Output the [x, y] coordinate of the center of the cell containing the given text.  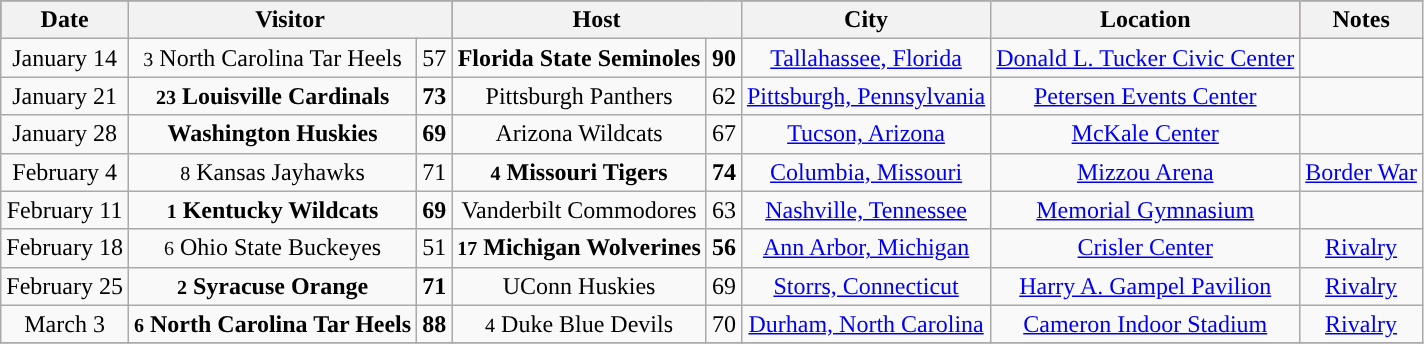
Visitor [290, 20]
UConn Huskies [580, 286]
23 Louisville Cardinals [272, 96]
Pittsburgh, Pennsylvania [866, 96]
Notes [1362, 20]
City [866, 20]
Donald L. Tucker Civic Center [1146, 58]
8 Kansas Jayhawks [272, 172]
Harry A. Gampel Pavilion [1146, 286]
Vanderbilt Commodores [580, 210]
88 [434, 324]
Tucson, Arizona [866, 134]
McKale Center [1146, 134]
Tallahassee, Florida [866, 58]
March 3 [65, 324]
Location [1146, 20]
Washington Huskies [272, 134]
62 [724, 96]
January 21 [65, 96]
67 [724, 134]
73 [434, 96]
Nashville, Tennessee [866, 210]
4 Missouri Tigers [580, 172]
February 4 [65, 172]
January 14 [65, 58]
Arizona Wildcats [580, 134]
70 [724, 324]
January 28 [65, 134]
Petersen Events Center [1146, 96]
Mizzou Arena [1146, 172]
Cameron Indoor Stadium [1146, 324]
17 Michigan Wolverines [580, 248]
74 [724, 172]
Pittsburgh Panthers [580, 96]
February 18 [65, 248]
51 [434, 248]
Ann Arbor, Michigan [866, 248]
6 North Carolina Tar Heels [272, 324]
57 [434, 58]
Crisler Center [1146, 248]
Storrs, Connecticut [866, 286]
63 [724, 210]
February 11 [65, 210]
56 [724, 248]
Columbia, Missouri [866, 172]
Border War [1362, 172]
6 Ohio State Buckeyes [272, 248]
2 Syracuse Orange [272, 286]
4 Duke Blue Devils [580, 324]
90 [724, 58]
Florida State Seminoles [580, 58]
February 25 [65, 286]
Durham, North Carolina [866, 324]
1 Kentucky Wildcats [272, 210]
3 North Carolina Tar Heels [272, 58]
Host [597, 20]
Date [65, 20]
Memorial Gymnasium [1146, 210]
